For the text-containing cell, return its midpoint in (x, y) coordinate format. 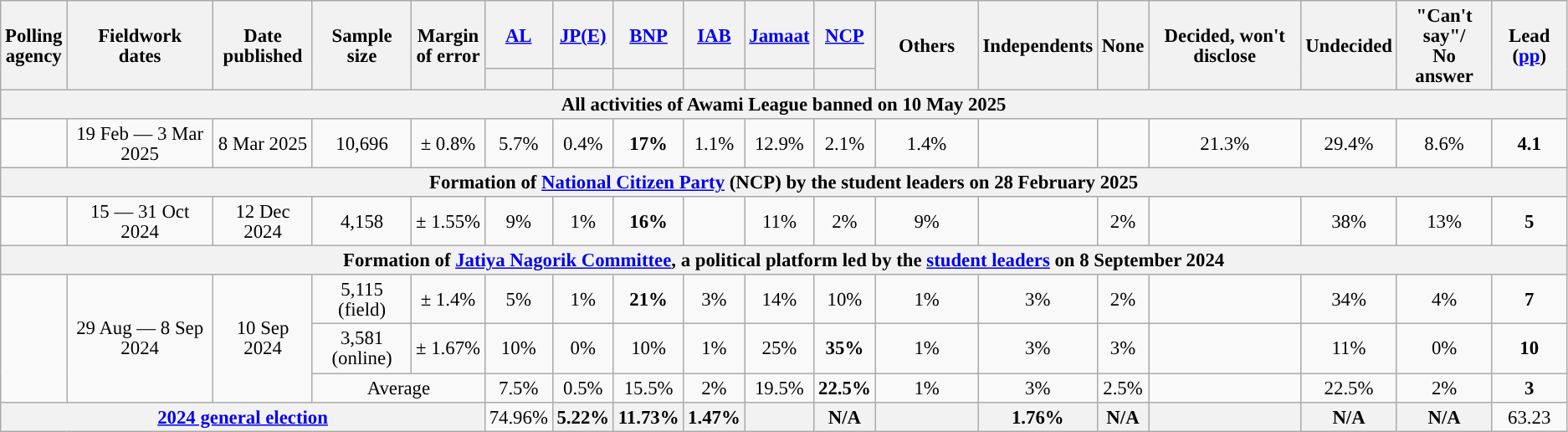
Decided, won't disclose (1225, 45)
7 (1530, 300)
0.5% (582, 388)
29 Aug — 8 Sep 2024 (141, 338)
5,115 (field) (361, 300)
8.6% (1444, 144)
5.22% (582, 417)
29.4% (1349, 144)
3,581 (online) (361, 348)
Formation of Jatiya Nagorik Committee, a political platform led by the student leaders on 8 September 2024 (784, 261)
Samplesize (361, 45)
15.5% (648, 388)
38% (1349, 221)
Marginof error (448, 45)
17% (648, 144)
11.73% (648, 417)
None (1123, 45)
± 1.55% (448, 221)
5 (1530, 221)
3 (1530, 388)
5.7% (519, 144)
Datepublished (263, 45)
14% (780, 300)
Jamaat (780, 35)
1.4% (927, 144)
16% (648, 221)
2.5% (1123, 388)
63.23 (1530, 417)
BNP (648, 35)
5% (519, 300)
± 0.8% (448, 144)
"Can't say"/No answer (1444, 45)
NCP (845, 35)
10,696 (361, 144)
± 1.67% (448, 348)
12 Dec 2024 (263, 221)
Average (398, 388)
Formation of National Citizen Party (NCP) by the student leaders on 28 February 2025 (784, 183)
4% (1444, 300)
0.4% (582, 144)
13% (1444, 221)
1.1% (715, 144)
15 — 31 Oct 2024 (141, 221)
21% (648, 300)
4,158 (361, 221)
19.5% (780, 388)
74.96% (519, 417)
JP(E) (582, 35)
19 Feb — 3 Mar 2025 (141, 144)
34% (1349, 300)
All activities of Awami League banned on 10 May 2025 (784, 105)
Others (927, 45)
AL (519, 35)
± 1.4% (448, 300)
Undecided (1349, 45)
IAB (715, 35)
10 Sep 2024 (263, 338)
7.5% (519, 388)
12.9% (780, 144)
4.1 (1530, 144)
10 (1530, 348)
Fieldworkdates (141, 45)
Lead (pp) (1530, 45)
1.47% (715, 417)
1.76% (1038, 417)
25% (780, 348)
2024 general election (243, 417)
8 Mar 2025 (263, 144)
Independents (1038, 45)
2.1% (845, 144)
35% (845, 348)
Pollingagency (33, 45)
21.3% (1225, 144)
